Detect which cell encompasses the target text, then output its (x, y) center coordinate. 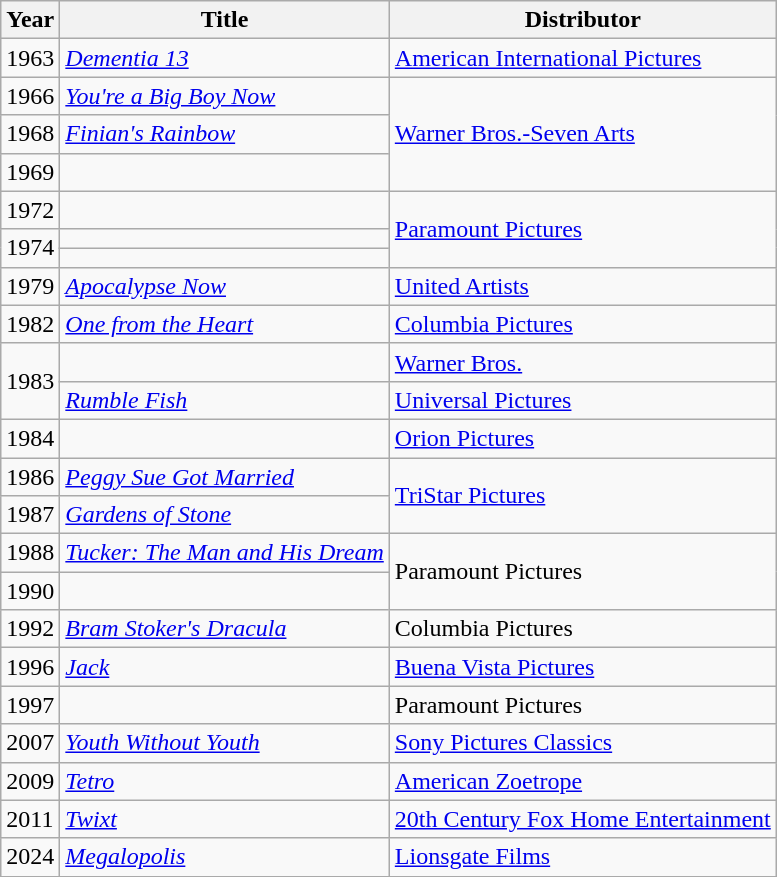
Peggy Sue Got Married (224, 477)
1990 (30, 591)
American Zoetrope (582, 781)
2007 (30, 743)
TriStar Pictures (582, 496)
Twixt (224, 819)
Bram Stoker's Dracula (224, 629)
Sony Pictures Classics (582, 743)
1987 (30, 515)
1979 (30, 286)
Tucker: The Man and His Dream (224, 553)
1988 (30, 553)
1984 (30, 438)
1963 (30, 58)
Rumble Fish (224, 400)
Finian's Rainbow (224, 134)
2024 (30, 857)
1968 (30, 134)
1992 (30, 629)
1969 (30, 172)
Dementia 13 (224, 58)
Gardens of Stone (224, 515)
Apocalypse Now (224, 286)
2011 (30, 819)
1966 (30, 96)
United Artists (582, 286)
1982 (30, 324)
Year (30, 20)
Universal Pictures (582, 400)
Lionsgate Films (582, 857)
Warner Bros.-Seven Arts (582, 134)
You're a Big Boy Now (224, 96)
Jack (224, 667)
1997 (30, 705)
1986 (30, 477)
20th Century Fox Home Entertainment (582, 819)
One from the Heart (224, 324)
1996 (30, 667)
Orion Pictures (582, 438)
Distributor (582, 20)
Buena Vista Pictures (582, 667)
American International Pictures (582, 58)
Warner Bros. (582, 362)
2009 (30, 781)
1974 (30, 248)
Tetro (224, 781)
Youth Without Youth (224, 743)
1972 (30, 210)
Megalopolis (224, 857)
1983 (30, 381)
Title (224, 20)
